Find where the given text appears and provide that cell's center as (X, Y) coordinate. 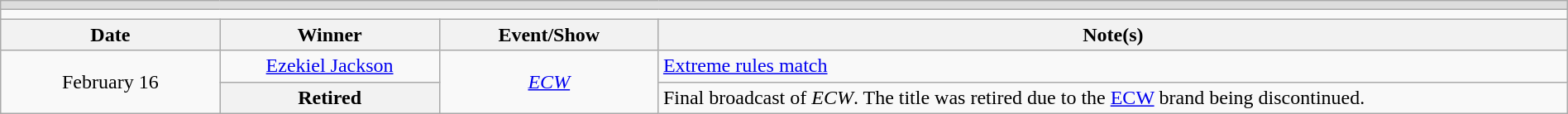
Date (111, 35)
ECW (549, 82)
Final broadcast of ECW. The title was retired due to the ECW brand being discontinued. (1113, 97)
February 16 (111, 82)
Extreme rules match (1113, 66)
Ezekiel Jackson (329, 66)
Event/Show (549, 35)
Retired (329, 97)
Note(s) (1113, 35)
Winner (329, 35)
